Determine the [x, y] coordinate at the center of the cell enclosing the given text.  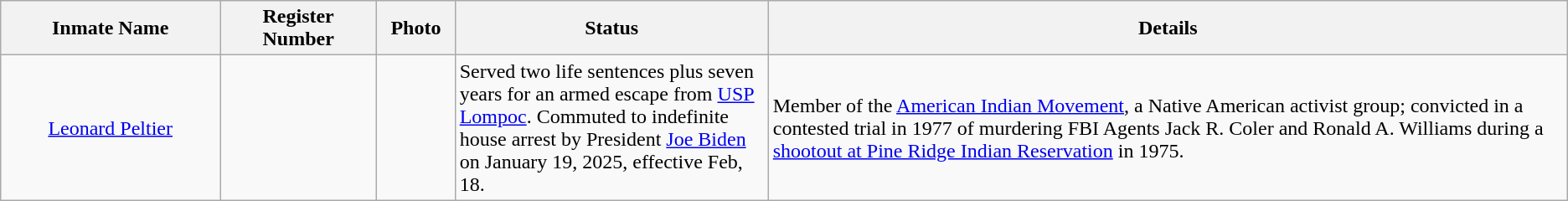
Leonard Peltier [111, 127]
Inmate Name [111, 28]
Photo [416, 28]
Status [611, 28]
Register Number [298, 28]
Details [1168, 28]
